Find where the given text appears and provide that cell's center as [X, Y] coordinate. 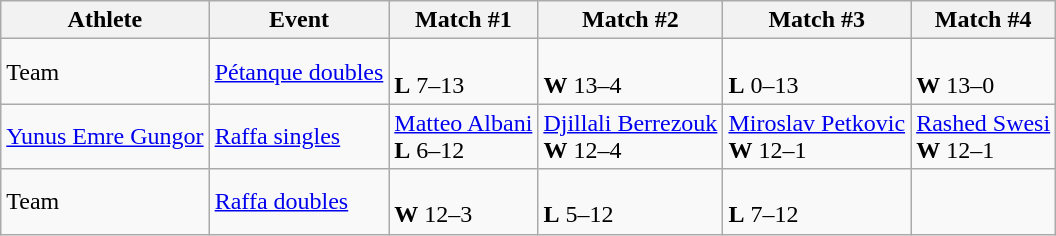
Event [299, 20]
Yunus Emre Gungor [105, 136]
L 7–13 [464, 72]
L 7–12 [817, 202]
Raffa singles [299, 136]
W 13–4 [630, 72]
Match #1 [464, 20]
Miroslav Petkovic W 12–1 [817, 136]
Matteo Albani L 6–12 [464, 136]
L 5–12 [630, 202]
Djillali Berrezouk W 12–4 [630, 136]
Match #4 [984, 20]
Pétanque doubles [299, 72]
Match #3 [817, 20]
L 0–13 [817, 72]
Athlete [105, 20]
Raffa doubles [299, 202]
W 13–0 [984, 72]
Rashed Swesi W 12–1 [984, 136]
W 12–3 [464, 202]
Match #2 [630, 20]
